Determine the [x, y] coordinate at the center of the cell enclosing the given text.  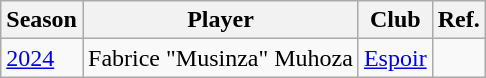
Season [42, 20]
Player [220, 20]
Ref. [458, 20]
Club [395, 20]
Fabrice "Musinza" Muhoza [220, 58]
2024 [42, 58]
Espoir [395, 58]
